Scan for the cell matching the given text and deliver its (X, Y) coordinate at center. 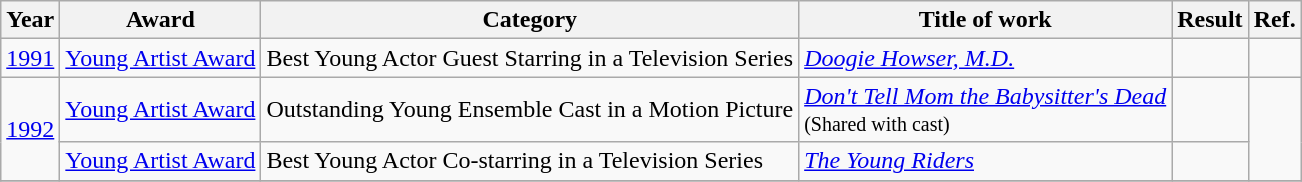
Don't Tell Mom the Babysitter's Dead(Shared with cast) (986, 110)
Ref. (1274, 20)
Best Young Actor Co-starring in a Television Series (530, 161)
1992 (30, 128)
Result (1210, 20)
Year (30, 20)
Outstanding Young Ensemble Cast in a Motion Picture (530, 110)
Award (160, 20)
Doogie Howser, M.D. (986, 58)
Best Young Actor Guest Starring in a Television Series (530, 58)
The Young Riders (986, 161)
Title of work (986, 20)
1991 (30, 58)
Category (530, 20)
